Output the [X, Y] coordinate of the center of the cell containing the given text.  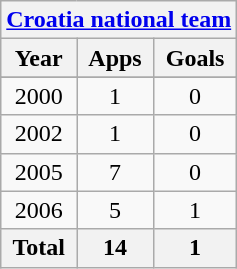
Croatia national team [119, 20]
2000 [39, 96]
5 [116, 210]
Total [39, 248]
14 [116, 248]
2005 [39, 172]
Goals [194, 58]
2006 [39, 210]
7 [116, 172]
Year [39, 58]
Apps [116, 58]
2002 [39, 134]
